For the text-containing cell, return its midpoint in (X, Y) coordinate format. 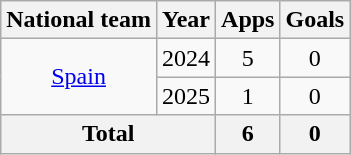
Total (108, 134)
Year (186, 20)
1 (248, 96)
6 (248, 134)
2024 (186, 58)
Spain (79, 77)
2025 (186, 96)
Apps (248, 20)
Goals (315, 20)
National team (79, 20)
5 (248, 58)
